Return the [X, Y] coordinate for the center point of the cell that contains the specified text.  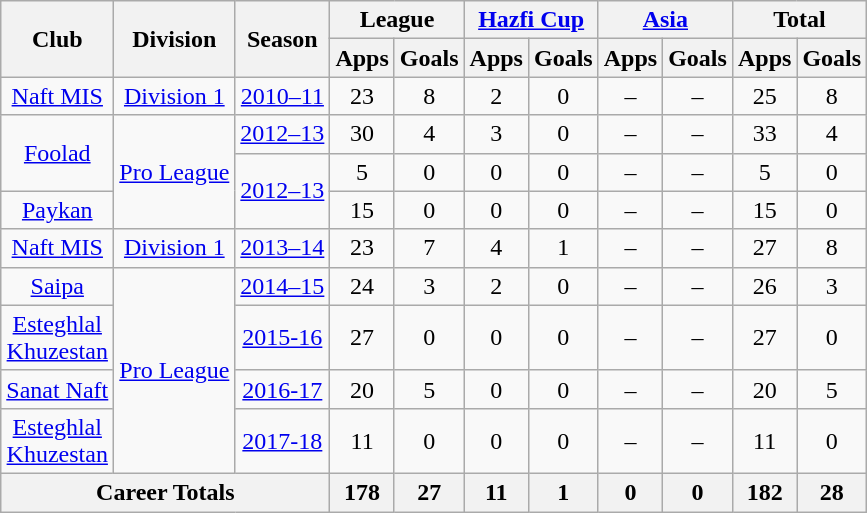
Sanat Naft [58, 389]
24 [362, 286]
2016-17 [282, 389]
25 [764, 96]
Division [174, 39]
Total [799, 20]
Paykan [58, 210]
Career Totals [166, 492]
Season [282, 39]
182 [764, 492]
28 [832, 492]
Saipa [58, 286]
178 [362, 492]
2010–11 [282, 96]
League [397, 20]
30 [362, 134]
Foolad [58, 153]
2014–15 [282, 286]
7 [429, 248]
Club [58, 39]
33 [764, 134]
Asia [665, 20]
2017-18 [282, 440]
26 [764, 286]
2015-16 [282, 338]
2013–14 [282, 248]
Hazfi Cup [531, 20]
